Return the [X, Y] coordinate for the center point of the cell that contains the specified text.  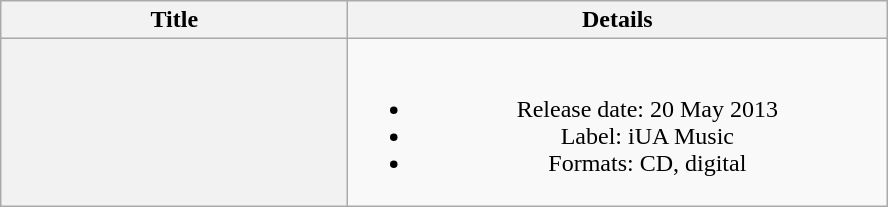
Details [618, 20]
Title [174, 20]
Release date: 20 May 2013Label: iUA MusicFormats: CD, digital [618, 122]
